Capture the cell that displays the provided text and extract its [x, y] central coordinate. 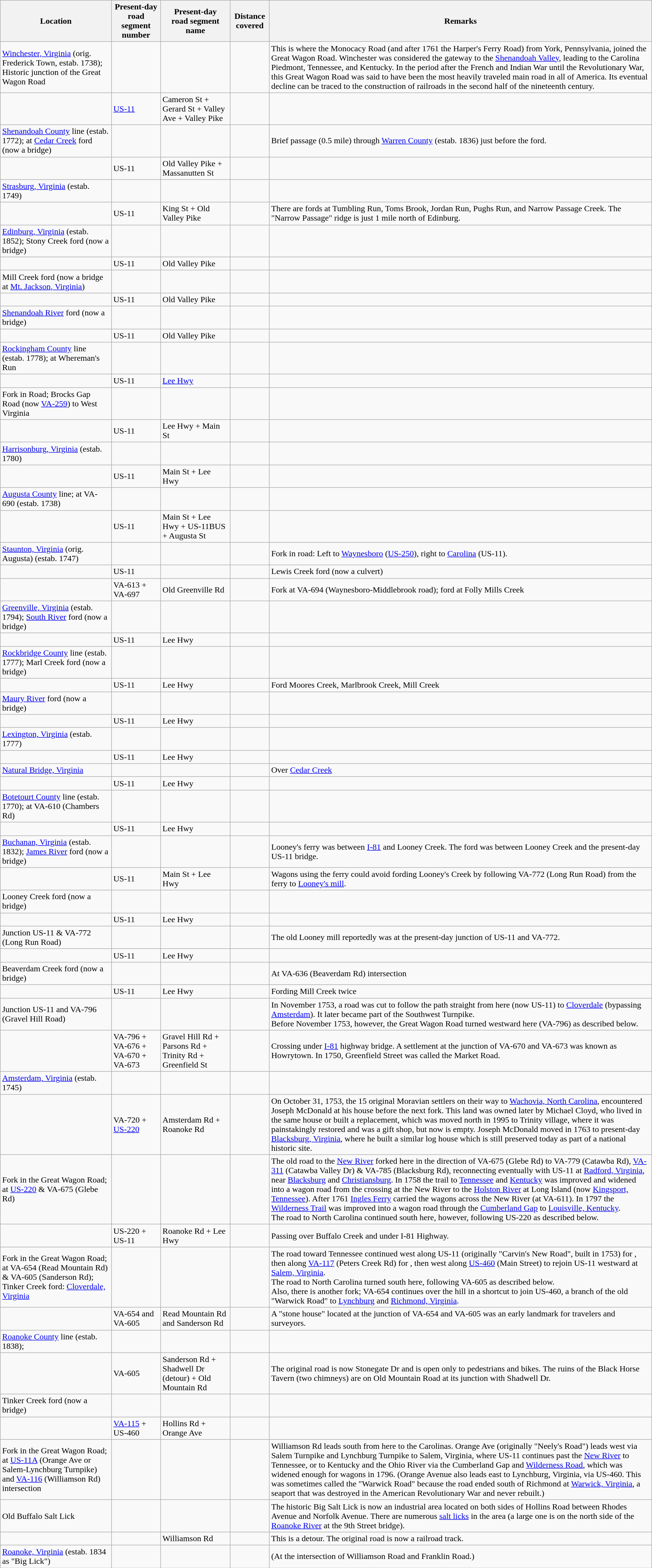
Edinburg, Virginia (estab. 1852); Stony Creek ford (now a bridge) [56, 241]
Natural Bridge, Virginia [56, 770]
US-220 + US-11 [136, 1236]
Read Mountain Rd and Sanderson Rd [195, 1319]
Looney's ferry was between I-81 and Looney Creek. The ford was between Looney Creek and the present-day US-11 bridge. [460, 851]
Remarks [460, 21]
Maury River ford (now a bridge) [56, 703]
Junction US-11 and VA-796 (Gravel Hill Road) [56, 1014]
Roanoke Rd + Lee Hwy [195, 1236]
Rockingham County line (estab. 1778); at Whereman's Run [56, 358]
Sanderson Rd + Shadwell Dr (detour) + Old Mountain Rd [195, 1373]
Cameron St + Gerard St + Valley Ave + Valley Pike [195, 109]
Looney Creek ford (now a bridge) [56, 901]
Junction US-11 & VA-772 (Long Run Road) [56, 938]
Lewis Creek ford (now a culvert) [460, 572]
Mill Creek ford (now a bridge at Mt. Jackson, Virginia) [56, 282]
VA-605 [136, 1373]
This is a detour. The original road is now a railroad track. [460, 1538]
Shenandoah County line (estab. 1772); at Cedar Creek ford (now a bridge) [56, 141]
Lee Hwy + Main St [195, 431]
Hollins Rd + Orange Ave [195, 1428]
Fork in the Great Wagon Road; at US-11A (Orange Ave or Salem-Lynchburg Turnpike) and VA-116 (Williamson Rd) intersection [56, 1469]
Rockbridge County line (estab. 1777); Marl Creek ford (now a bridge) [56, 662]
Ford Moores Creek, Marlbrook Creek, Mill Creek [460, 685]
Old Valley Pike + Massanutten St [195, 168]
Roanoke County line (estab. 1838); [56, 1341]
Old Greenville Rd [195, 590]
Fork in the Great Wagon Road; at US-220 & VA-675 (Glebe Rd) [56, 1190]
Beaverdam Creek ford (now a bridge) [56, 973]
Strasburg, Virginia (estab. 1749) [56, 191]
VA-796 + VA-676 + VA-670 + VA-673 [136, 1051]
VA-654 and VA-605 [136, 1319]
Tinker Creek ford (now a bridge) [56, 1405]
VA-720 + US-220 [136, 1124]
Roanoke, Virginia (estab. 1834 as "Big Lick") [56, 1556]
Fording Mill Creek twice [460, 991]
Staunton, Virginia (orig. Augusta) (estab. 1747) [56, 553]
Augusta County line; at VA-690 (estab. 1738) [56, 499]
Buchanan, Virginia (estab. 1832); James River ford (now a bridge) [56, 851]
Main St + Lee Hwy + US-11BUS + Augusta St [195, 526]
Gravel Hill Rd + Parsons Rd + Trinity Rd + Greenfield St [195, 1051]
Fork in the Great Wagon Road; at VA-654 (Read Mountain Rd) & VA-605 (Sanderson Rd); Tinker Creek ford: Cloverdale, Virginia [56, 1277]
A "stone house" located at the junction of VA-654 and VA-605 was an early landmark for travelers and surveyors. [460, 1319]
Old Buffalo Salt Lick [56, 1516]
Fork in Road; Brocks Gap Road (now VA-259) to West Virginia [56, 404]
Amsterdam, Virginia (estab. 1745) [56, 1083]
(At the intersection of Williamson Road and Franklin Road.) [460, 1556]
Fork at VA-694 (Waynesboro-Middlebrook road); ford at Folly Mills Creek [460, 590]
Present-day road segment name [195, 21]
Location [56, 21]
Botetourt County line (estab. 1770); at VA-610 (Chambers Rd) [56, 806]
Amsterdam Rd + Roanoke Rd [195, 1124]
VA-115 + US-460 [136, 1428]
King St + Old Valley Pike [195, 213]
Brief passage (0.5 mile) through Warren County (estab. 1836) just before the ford. [460, 141]
At VA-636 (Beaverdam Rd) intersection [460, 973]
Shenandoah River ford (now a bridge) [56, 317]
Williamson Rd [195, 1538]
Distance covered [250, 21]
Winchester, Virginia (orig. Frederick Town, estab. 1738); Historic junction of the Great Wagon Road [56, 67]
Passing over Buffalo Creek and under I-81 Highway. [460, 1236]
The old Looney mill reportedly was at the present-day junction of US-11 and VA-772. [460, 938]
Harrisonburg, Virginia (estab. 1780) [56, 454]
Greenville, Virginia (estab. 1794); South River ford (now a bridge) [56, 617]
Fork in road: Left to Waynesboro (US-250), right to Carolina (US-11). [460, 553]
Present-day road segment number [136, 21]
Lexington, Virginia (estab. 1777) [56, 739]
VA-613 + VA-697 [136, 590]
Wagons using the ferry could avoid fording Looney's Creek by following VA-772 (Long Run Road) from the ferry to Looney's mill. [460, 879]
Over Cedar Creek [460, 770]
